Provide the (X, Y) coordinate of the cell's center where the given text is located.  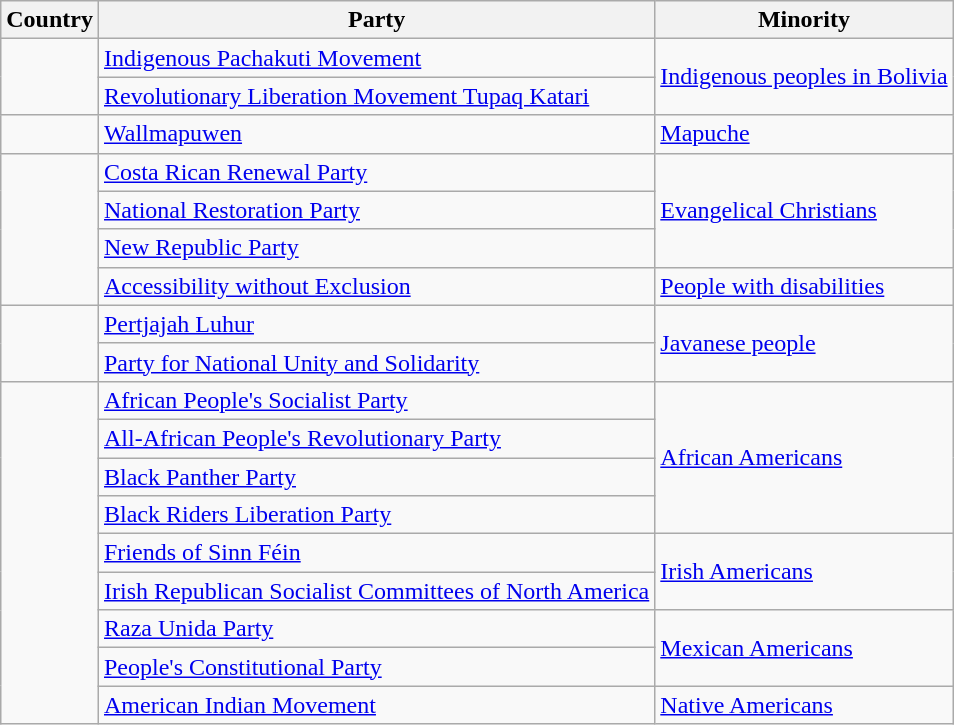
People's Constitutional Party (376, 667)
African People's Socialist Party (376, 400)
Minority (804, 20)
People with disabilities (804, 286)
Irish Americans (804, 572)
Country (50, 20)
Party for National Unity and Solidarity (376, 362)
Accessibility without Exclusion (376, 286)
Javanese people (804, 343)
Wallmapuwen (376, 134)
Friends of Sinn Féin (376, 553)
Costa Rican Renewal Party (376, 172)
Party (376, 20)
National Restoration Party (376, 210)
Black Riders Liberation Party (376, 515)
Irish Republican Socialist Committees of North America (376, 591)
Native Americans (804, 705)
Indigenous peoples in Bolivia (804, 77)
All-African People's Revolutionary Party (376, 438)
African Americans (804, 457)
Mapuche (804, 134)
New Republic Party (376, 248)
Revolutionary Liberation Movement Tupaq Katari (376, 96)
Mexican Americans (804, 648)
Indigenous Pachakuti Movement (376, 58)
Black Panther Party (376, 477)
Raza Unida Party (376, 629)
Pertjajah Luhur (376, 324)
American Indian Movement (376, 705)
Evangelical Christians (804, 210)
